From the cell containing the given text, extract its center point as [X, Y] coordinate. 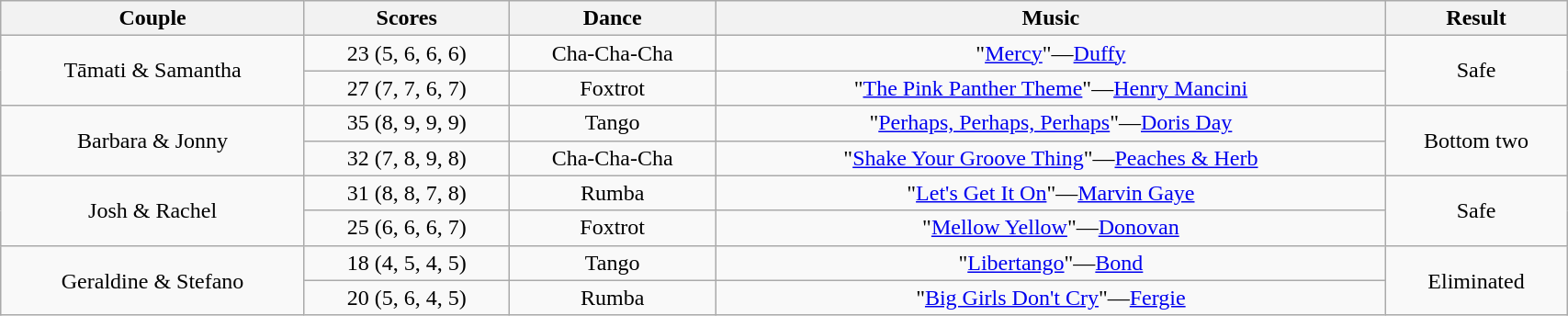
"The Pink Panther Theme"—Henry Mancini [1051, 88]
32 (7, 8, 9, 8) [406, 158]
20 (5, 6, 4, 5) [406, 298]
25 (6, 6, 6, 7) [406, 228]
"Mellow Yellow"—Donovan [1051, 228]
31 (8, 8, 7, 8) [406, 193]
"Shake Your Groove Thing"—Peaches & Herb [1051, 158]
Bottom two [1475, 141]
23 (5, 6, 6, 6) [406, 53]
Eliminated [1475, 280]
Result [1475, 18]
"Let's Get It On"—Marvin Gaye [1051, 193]
35 (8, 9, 9, 9) [406, 123]
"Mercy"—Duffy [1051, 53]
Barbara & Jonny [152, 141]
Couple [152, 18]
27 (7, 7, 6, 7) [406, 88]
18 (4, 5, 4, 5) [406, 263]
"Perhaps, Perhaps, Perhaps"—Doris Day [1051, 123]
Josh & Rachel [152, 210]
Dance [613, 18]
Geraldine & Stefano [152, 280]
Scores [406, 18]
Music [1051, 18]
"Libertango"—Bond [1051, 263]
Tāmati & Samantha [152, 71]
"Big Girls Don't Cry"—Fergie [1051, 298]
